Return the [X, Y] coordinate for the center point of the cell that contains the specified text.  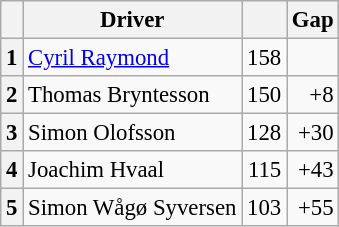
150 [264, 95]
5 [12, 208]
+43 [312, 170]
Simon Olofsson [132, 133]
Gap [312, 20]
+55 [312, 208]
158 [264, 58]
3 [12, 133]
+8 [312, 95]
103 [264, 208]
1 [12, 58]
Thomas Bryntesson [132, 95]
+30 [312, 133]
Simon Wågø Syversen [132, 208]
Cyril Raymond [132, 58]
128 [264, 133]
Driver [132, 20]
115 [264, 170]
2 [12, 95]
4 [12, 170]
Joachim Hvaal [132, 170]
